Pinpoint the cell where the given text exists, returning its [X, Y] midpoint coordinate. 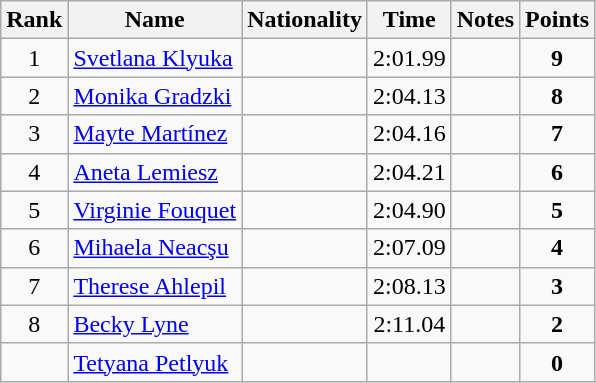
Mayte Martínez [155, 134]
Points [558, 20]
Mihaela Neacşu [155, 248]
Becky Lyne [155, 324]
0 [558, 362]
9 [558, 58]
2:08.13 [409, 286]
2:04.21 [409, 172]
Notes [485, 20]
Name [155, 20]
Nationality [305, 20]
Tetyana Petlyuk [155, 362]
2:04.90 [409, 210]
Aneta Lemiesz [155, 172]
Monika Gradzki [155, 96]
Therese Ahlepil [155, 286]
Time [409, 20]
Rank [34, 20]
1 [34, 58]
2:04.16 [409, 134]
2:07.09 [409, 248]
2:11.04 [409, 324]
2:01.99 [409, 58]
Svetlana Klyuka [155, 58]
Virginie Fouquet [155, 210]
2:04.13 [409, 96]
